Determine the [x, y] coordinate at the center of the cell enclosing the given text.  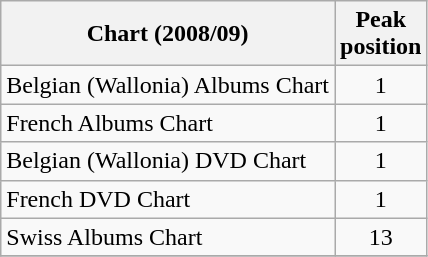
Belgian (Wallonia) Albums Chart [168, 85]
Chart (2008/09) [168, 34]
French DVD Chart [168, 199]
Swiss Albums Chart [168, 237]
French Albums Chart [168, 123]
13 [380, 237]
Belgian (Wallonia) DVD Chart [168, 161]
Peakposition [380, 34]
